Capture the cell that displays the provided text and extract its [X, Y] central coordinate. 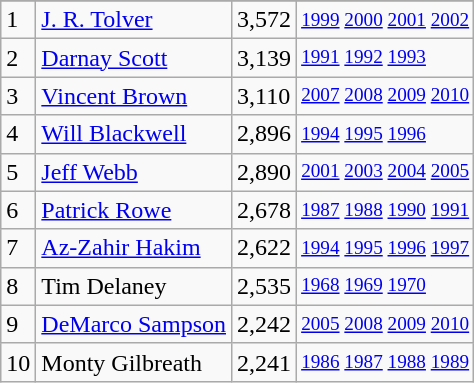
1999 2000 2001 2002 [386, 20]
3,572 [264, 20]
2,241 [264, 362]
6 [18, 210]
7 [18, 248]
1968 1969 1970 [386, 286]
2,678 [264, 210]
Will Blackwell [134, 134]
Jeff Webb [134, 172]
Vincent Brown [134, 96]
1994 1995 1996 [386, 134]
2007 2008 2009 2010 [386, 96]
1991 1992 1993 [386, 58]
8 [18, 286]
1 [18, 20]
Az-Zahir Hakim [134, 248]
DeMarco Sampson [134, 324]
Monty Gilbreath [134, 362]
1987 1988 1990 1991 [386, 210]
2,890 [264, 172]
3 [18, 96]
2005 2008 2009 2010 [386, 324]
3,139 [264, 58]
2,622 [264, 248]
2,535 [264, 286]
J. R. Tolver [134, 20]
Patrick Rowe [134, 210]
Tim Delaney [134, 286]
10 [18, 362]
2,242 [264, 324]
1986 1987 1988 1989 [386, 362]
Darnay Scott [134, 58]
2001 2003 2004 2005 [386, 172]
9 [18, 324]
2,896 [264, 134]
4 [18, 134]
5 [18, 172]
1994 1995 1996 1997 [386, 248]
2 [18, 58]
3,110 [264, 96]
